For the text-containing cell, return its midpoint in [X, Y] coordinate format. 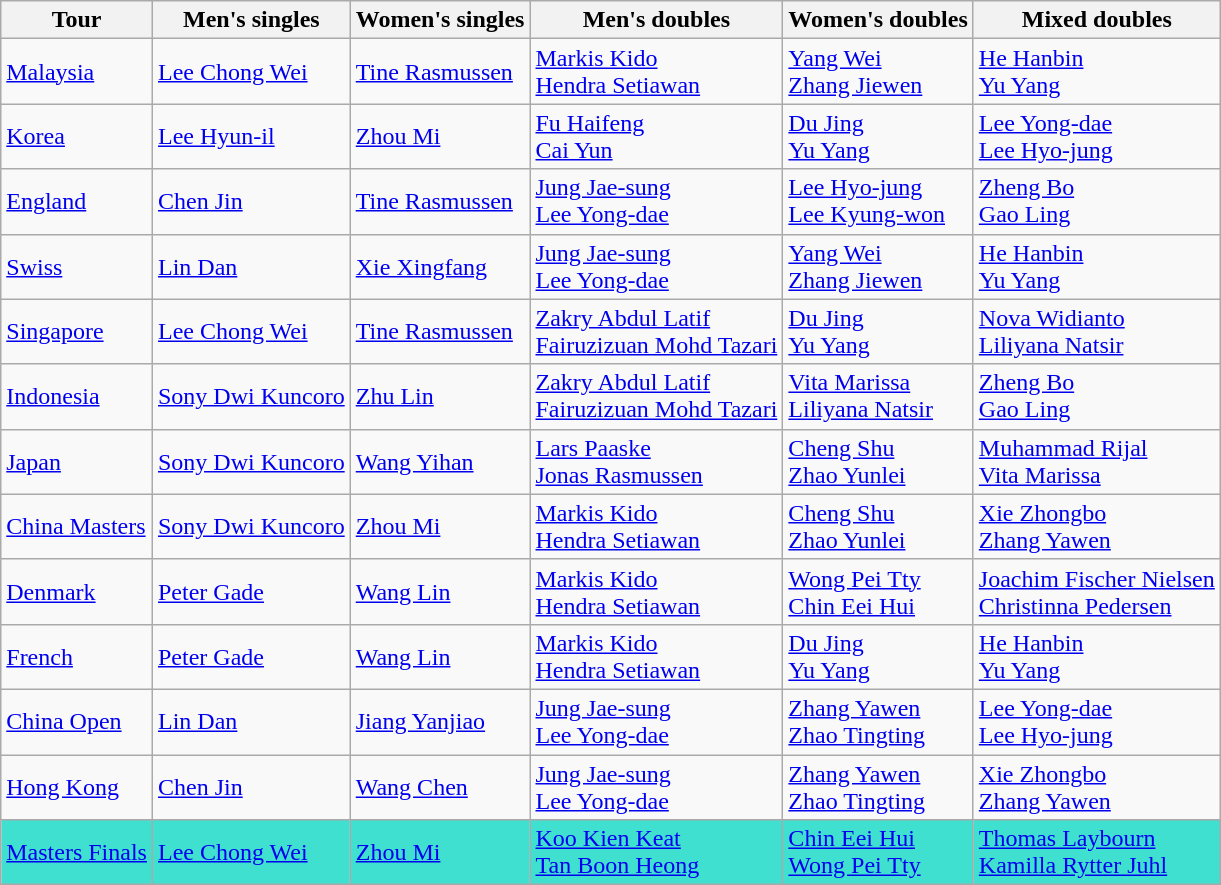
Mixed doubles [1096, 20]
England [77, 202]
Fu Haifeng Cai Yun [656, 136]
Tour [77, 20]
Men's singles [251, 20]
Masters Finals [77, 852]
Japan [77, 462]
Jiang Yanjiao [440, 722]
Thomas Laybourn Kamilla Rytter Juhl [1096, 852]
Wang Yihan [440, 462]
Men's doubles [656, 20]
Zhu Lin [440, 396]
Lars Paaske Jonas Rasmussen [656, 462]
Denmark [77, 592]
China Open [77, 722]
Lee Hyun-il [251, 136]
Wong Pei Tty Chin Eei Hui [878, 592]
Nova Widianto Liliyana Natsir [1096, 332]
Indonesia [77, 396]
China Masters [77, 526]
Lee Hyo-jung Lee Kyung-won [878, 202]
Malaysia [77, 72]
Singapore [77, 332]
Swiss [77, 266]
Women's doubles [878, 20]
Joachim Fischer Nielsen Christinna Pedersen [1096, 592]
Wang Chen [440, 786]
Koo Kien Keat Tan Boon Heong [656, 852]
French [77, 656]
Chin Eei Hui Wong Pei Tty [878, 852]
Muhammad Rijal Vita Marissa [1096, 462]
Xie Xingfang [440, 266]
Vita Marissa Liliyana Natsir [878, 396]
Women's singles [440, 20]
Hong Kong [77, 786]
Korea [77, 136]
